Return (X, Y) of the center of cell containing provided text 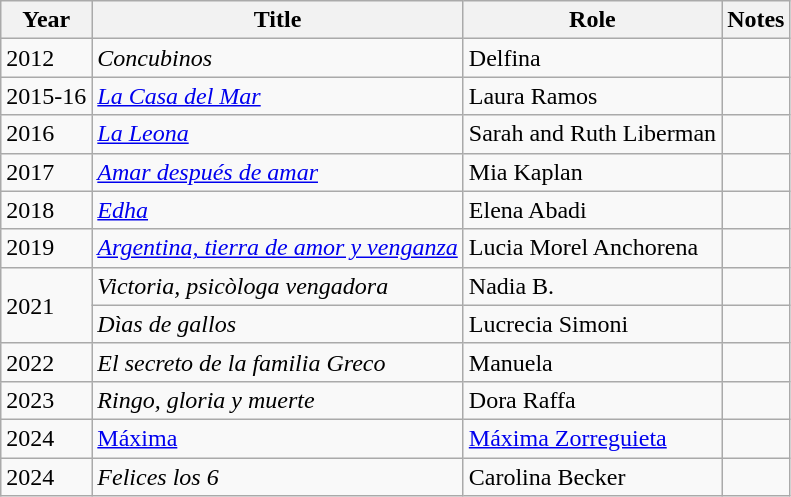
Sarah and Ruth Liberman (592, 134)
La Leona (278, 134)
El secreto de la familia Greco (278, 362)
Ringo, gloria y muerte (278, 400)
Nadia B. (592, 286)
2016 (46, 134)
Felices los 6 (278, 477)
Notes (756, 20)
Laura Ramos (592, 96)
2018 (46, 210)
Amar después de amar (278, 172)
2015-16 (46, 96)
Dìas de gallos (278, 324)
2023 (46, 400)
Edha (278, 210)
Concubinos (278, 58)
Delfina (592, 58)
Argentina, tierra de amor y venganza (278, 248)
Victoria, psicòloga vengadora (278, 286)
Dora Raffa (592, 400)
Elena Abadi (592, 210)
La Casa del Mar (278, 96)
Lucia Morel Anchorena (592, 248)
Year (46, 20)
Role (592, 20)
2022 (46, 362)
Title (278, 20)
Manuela (592, 362)
2012 (46, 58)
2019 (46, 248)
2021 (46, 305)
Carolina Becker (592, 477)
Máxima Zorreguieta (592, 438)
Máxima (278, 438)
Lucrecia Simoni (592, 324)
2017 (46, 172)
Mia Kaplan (592, 172)
